Detect which cell encompasses the target text, then output its (x, y) center coordinate. 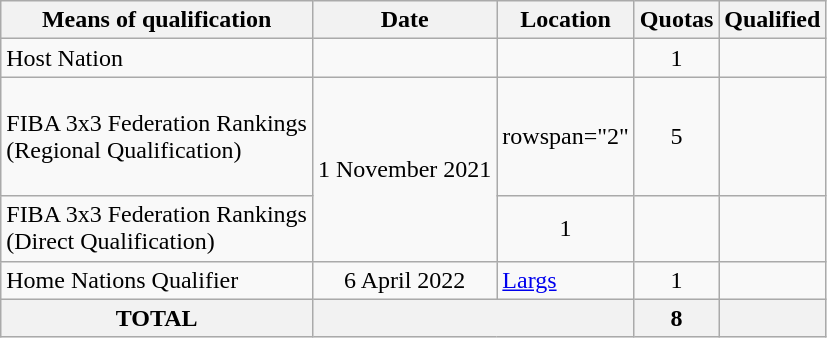
FIBA 3x3 Federation Rankings(Direct Qualification) (157, 228)
Date (404, 20)
5 (676, 136)
Host Nation (157, 58)
8 (676, 318)
Qualified (772, 20)
Quotas (676, 20)
rowspan="2" (566, 136)
Largs (566, 280)
6 April 2022 (404, 280)
Location (566, 20)
1 November 2021 (404, 169)
TOTAL (157, 318)
FIBA 3x3 Federation Rankings(Regional Qualification) (157, 136)
Means of qualification (157, 20)
Home Nations Qualifier (157, 280)
